Output the [X, Y] coordinate of the center of the cell containing the given text.  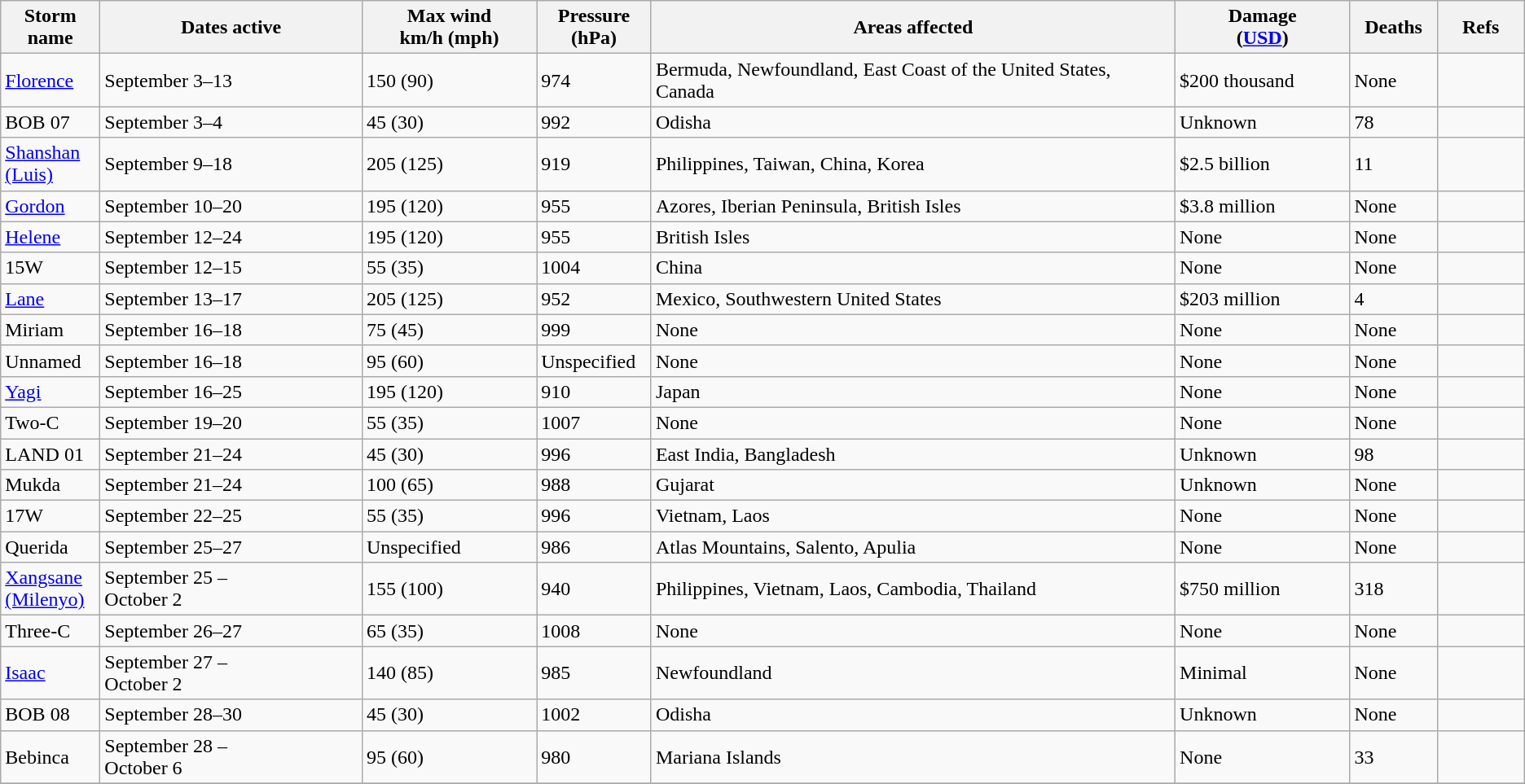
September 27 –October 2 [231, 672]
988 [595, 485]
Vietnam, Laos [912, 516]
Mukda [51, 485]
September 16–25 [231, 392]
Yagi [51, 392]
33 [1393, 757]
China [912, 268]
September 28–30 [231, 715]
$750 million [1263, 589]
140 (85) [449, 672]
September 9–18 [231, 164]
980 [595, 757]
992 [595, 122]
Helene [51, 237]
British Isles [912, 237]
Damage(USD) [1263, 28]
Newfoundland [912, 672]
17W [51, 516]
940 [595, 589]
65 (35) [449, 631]
September 28 –October 6 [231, 757]
$2.5 billion [1263, 164]
75 (45) [449, 330]
$200 thousand [1263, 80]
Minimal [1263, 672]
September 26–27 [231, 631]
Philippines, Vietnam, Laos, Cambodia, Thailand [912, 589]
1004 [595, 268]
Xangsane (Milenyo) [51, 589]
September 19–20 [231, 423]
Lane [51, 299]
986 [595, 547]
September 3–13 [231, 80]
910 [595, 392]
Unnamed [51, 361]
September 3–4 [231, 122]
919 [595, 164]
150 (90) [449, 80]
Azores, Iberian Peninsula, British Isles [912, 206]
September 22–25 [231, 516]
Miriam [51, 330]
Max windkm/h (mph) [449, 28]
Bermuda, Newfoundland, East Coast of the United States, Canada [912, 80]
September 25–27 [231, 547]
Deaths [1393, 28]
Isaac [51, 672]
Japan [912, 392]
Dates active [231, 28]
Florence [51, 80]
4 [1393, 299]
318 [1393, 589]
September 12–15 [231, 268]
974 [595, 80]
1008 [595, 631]
LAND 01 [51, 453]
Shanshan (Luis) [51, 164]
999 [595, 330]
Mexico, Southwestern United States [912, 299]
Mariana Islands [912, 757]
985 [595, 672]
$203 million [1263, 299]
Gujarat [912, 485]
Pressure(hPa) [595, 28]
East India, Bangladesh [912, 453]
1002 [595, 715]
September 25 –October 2 [231, 589]
Querida [51, 547]
78 [1393, 122]
1007 [595, 423]
$3.8 million [1263, 206]
Gordon [51, 206]
155 (100) [449, 589]
Atlas Mountains, Salento, Apulia [912, 547]
September 12–24 [231, 237]
952 [595, 299]
BOB 07 [51, 122]
11 [1393, 164]
Refs [1481, 28]
Three-C [51, 631]
15W [51, 268]
100 (65) [449, 485]
Two-C [51, 423]
98 [1393, 453]
Areas affected [912, 28]
Storm name [51, 28]
September 10–20 [231, 206]
September 13–17 [231, 299]
BOB 08 [51, 715]
Philippines, Taiwan, China, Korea [912, 164]
Bebinca [51, 757]
